Return [X, Y] of the center of cell containing provided text 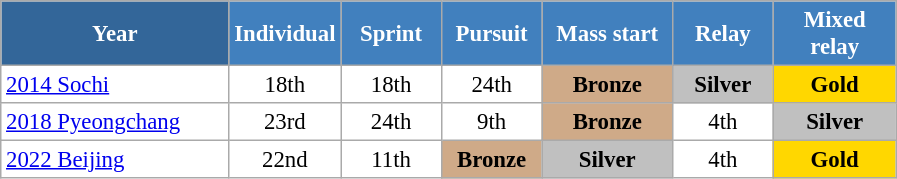
Pursuit [492, 34]
2022 Beijing [115, 160]
Mixed relay [834, 34]
Year [115, 34]
Individual [285, 34]
Mass start [608, 34]
23rd [285, 122]
11th [392, 160]
Sprint [392, 34]
2014 Sochi [115, 85]
22nd [285, 160]
2018 Pyeongchang [115, 122]
9th [492, 122]
Relay [724, 34]
